Identify which cell holds the provided text, then report its [x, y] central coordinate. 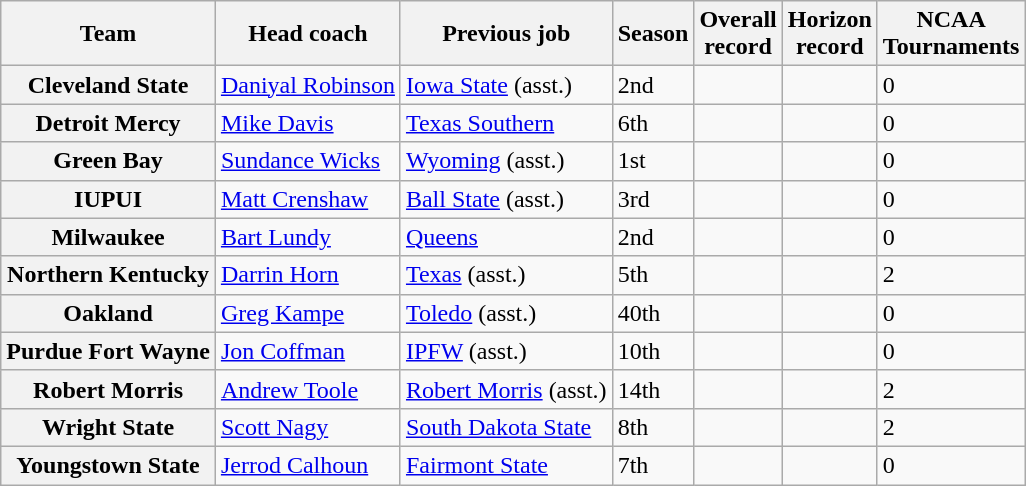
Greg Kampe [308, 313]
Fairmont State [506, 465]
Detroit Mercy [108, 123]
Jon Coffman [308, 351]
Team [108, 34]
Purdue Fort Wayne [108, 351]
Andrew Toole [308, 389]
Season [653, 34]
Darrin Horn [308, 275]
Toledo (asst.) [506, 313]
Daniyal Robinson [308, 85]
5th [653, 275]
Sundance Wicks [308, 161]
Jerrod Calhoun [308, 465]
Head coach [308, 34]
South Dakota State [506, 427]
Iowa State (asst.) [506, 85]
Overallrecord [738, 34]
Northern Kentucky [108, 275]
Wyoming (asst.) [506, 161]
Robert Morris (asst.) [506, 389]
Scott Nagy [308, 427]
Texas (asst.) [506, 275]
NCAATournaments [951, 34]
Green Bay [108, 161]
Horizonrecord [830, 34]
Oakland [108, 313]
14th [653, 389]
IUPUI [108, 199]
Milwaukee [108, 237]
3rd [653, 199]
40th [653, 313]
7th [653, 465]
Matt Crenshaw [308, 199]
6th [653, 123]
Ball State (asst.) [506, 199]
Robert Morris [108, 389]
Previous job [506, 34]
Queens [506, 237]
Bart Lundy [308, 237]
1st [653, 161]
Cleveland State [108, 85]
8th [653, 427]
10th [653, 351]
Youngstown State [108, 465]
Wright State [108, 427]
IPFW (asst.) [506, 351]
Mike Davis [308, 123]
Texas Southern [506, 123]
